Pinpoint the cell where the given text exists, returning its [x, y] midpoint coordinate. 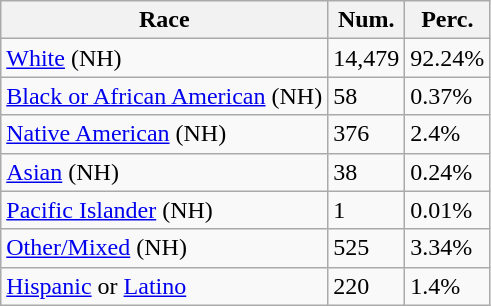
58 [366, 96]
Hispanic or Latino [164, 286]
376 [366, 134]
0.24% [448, 172]
1.4% [448, 286]
525 [366, 248]
Black or African American (NH) [164, 96]
Asian (NH) [164, 172]
3.34% [448, 248]
0.01% [448, 210]
Pacific Islander (NH) [164, 210]
92.24% [448, 58]
Native American (NH) [164, 134]
Other/Mixed (NH) [164, 248]
0.37% [448, 96]
Perc. [448, 20]
1 [366, 210]
Num. [366, 20]
White (NH) [164, 58]
14,479 [366, 58]
38 [366, 172]
Race [164, 20]
220 [366, 286]
2.4% [448, 134]
